Scan for the cell matching the given text and deliver its (X, Y) coordinate at center. 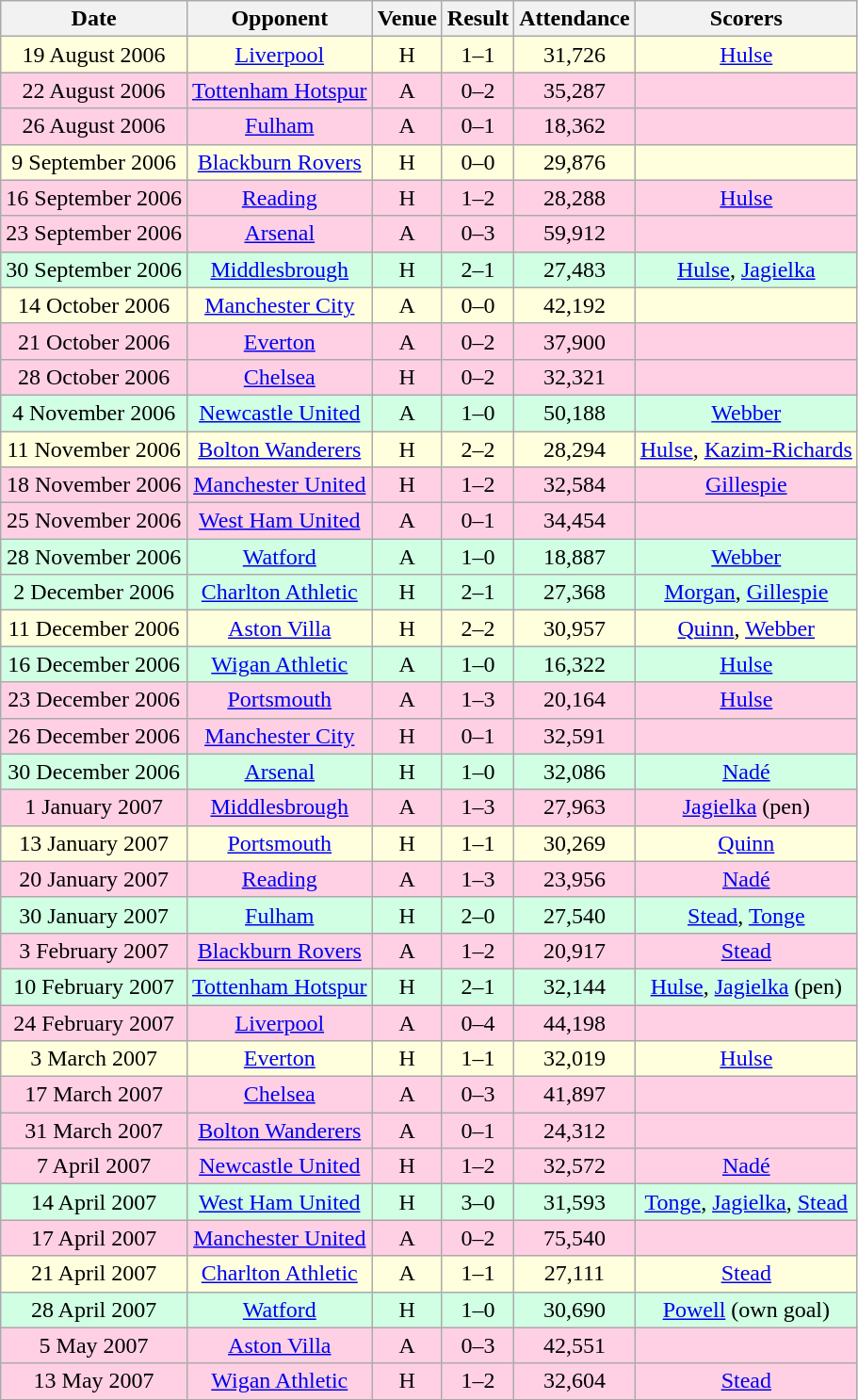
32,572 (575, 1166)
11 November 2006 (94, 449)
27,963 (575, 807)
30,269 (575, 843)
50,188 (575, 413)
32,144 (575, 986)
Morgan, Gillespie (746, 593)
32,019 (575, 1059)
26 December 2006 (94, 736)
37,900 (575, 341)
2 December 2006 (94, 593)
Attendance (575, 19)
35,287 (575, 90)
Tonge, Jagielka, Stead (746, 1202)
Hulse, Jagielka (pen) (746, 986)
Jagielka (pen) (746, 807)
34,454 (575, 521)
44,198 (575, 1022)
13 May 2007 (94, 1381)
24 February 2007 (94, 1022)
31,593 (575, 1202)
Hulse, Jagielka (746, 269)
30 December 2006 (94, 772)
3 March 2007 (94, 1059)
11 December 2006 (94, 628)
5 May 2007 (94, 1345)
26 August 2006 (94, 126)
25 November 2006 (94, 521)
32,321 (575, 377)
28 October 2006 (94, 377)
23,956 (575, 879)
42,551 (575, 1345)
Opponent (279, 19)
32,604 (575, 1381)
16,322 (575, 664)
22 August 2006 (94, 90)
29,876 (575, 162)
27,368 (575, 593)
42,192 (575, 305)
23 September 2006 (94, 234)
3–0 (478, 1202)
21 April 2007 (94, 1274)
Scorers (746, 19)
28 April 2007 (94, 1310)
30 September 2006 (94, 269)
Stead, Tonge (746, 915)
2–0 (478, 915)
Gillespie (746, 485)
32,086 (575, 772)
19 August 2006 (94, 55)
4 November 2006 (94, 413)
28 November 2006 (94, 557)
0–4 (478, 1022)
31,726 (575, 55)
Hulse, Kazim-Richards (746, 449)
41,897 (575, 1095)
27,111 (575, 1274)
Date (94, 19)
14 October 2006 (94, 305)
18,362 (575, 126)
14 April 2007 (94, 1202)
28,294 (575, 449)
17 April 2007 (94, 1238)
18 November 2006 (94, 485)
9 September 2006 (94, 162)
20 January 2007 (94, 879)
20,917 (575, 951)
16 December 2006 (94, 664)
1 January 2007 (94, 807)
27,483 (575, 269)
17 March 2007 (94, 1095)
30 January 2007 (94, 915)
13 January 2007 (94, 843)
28,288 (575, 198)
Result (478, 19)
31 March 2007 (94, 1131)
30,957 (575, 628)
24,312 (575, 1131)
Venue (407, 19)
7 April 2007 (94, 1166)
32,591 (575, 736)
59,912 (575, 234)
20,164 (575, 700)
Quinn (746, 843)
27,540 (575, 915)
18,887 (575, 557)
21 October 2006 (94, 341)
3 February 2007 (94, 951)
30,690 (575, 1310)
16 September 2006 (94, 198)
75,540 (575, 1238)
Quinn, Webber (746, 628)
Powell (own goal) (746, 1310)
32,584 (575, 485)
10 February 2007 (94, 986)
23 December 2006 (94, 700)
